Scan for the cell matching the given text and deliver its [x, y] coordinate at center. 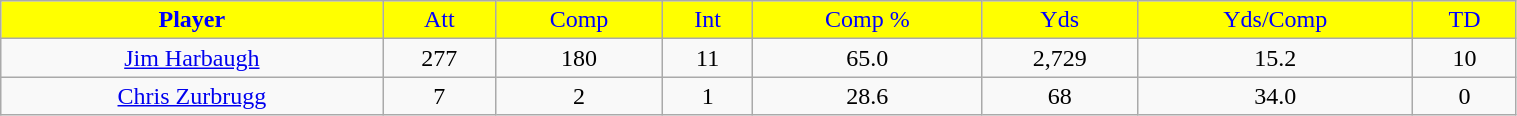
2,729 [1060, 58]
10 [1464, 58]
Comp % [868, 20]
180 [580, 58]
277 [440, 58]
1 [707, 96]
Player [192, 20]
7 [440, 96]
11 [707, 58]
2 [580, 96]
15.2 [1276, 58]
68 [1060, 96]
Chris Zurbrugg [192, 96]
Jim Harbaugh [192, 58]
Yds/Comp [1276, 20]
Comp [580, 20]
28.6 [868, 96]
65.0 [868, 58]
34.0 [1276, 96]
Yds [1060, 20]
Att [440, 20]
TD [1464, 20]
0 [1464, 96]
Int [707, 20]
